Detect which cell encompasses the target text, then output its (X, Y) center coordinate. 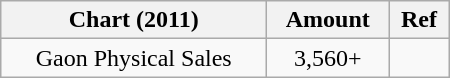
Amount (328, 20)
Ref (419, 20)
3,560+ (328, 58)
Chart (2011) (134, 20)
Gaon Physical Sales (134, 58)
